Output the [x, y] coordinate of the center of the cell containing the given text.  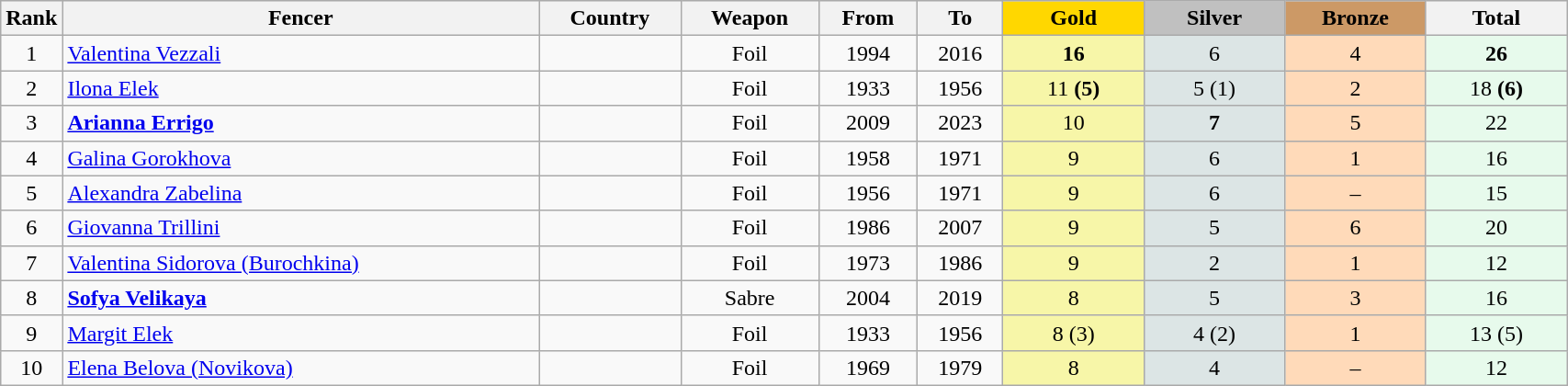
4 (2) [1214, 333]
1979 [961, 368]
Bronze [1356, 18]
13 (5) [1495, 333]
18 (6) [1495, 88]
5 (1) [1214, 88]
2016 [961, 53]
Total [1495, 18]
Silver [1214, 18]
Elena Belova (Novikova) [301, 368]
Rank [31, 18]
1973 [867, 263]
2009 [867, 123]
To [961, 18]
Margit Elek [301, 333]
Alexandra Zabelina [301, 193]
Country [610, 18]
26 [1495, 53]
2004 [867, 298]
2007 [961, 228]
From [867, 18]
22 [1495, 123]
2019 [961, 298]
Arianna Errigo [301, 123]
Giovanna Trillini [301, 228]
1969 [867, 368]
Gold [1073, 18]
20 [1495, 228]
2023 [961, 123]
Galina Gorokhova [301, 158]
1958 [867, 158]
15 [1495, 193]
1994 [867, 53]
Valentina Sidorova (Burochkina) [301, 263]
Weapon [750, 18]
8 (3) [1073, 333]
Valentina Vezzali [301, 53]
Ilona Elek [301, 88]
Sofya Velikaya [301, 298]
11 (5) [1073, 88]
Sabre [750, 298]
Fencer [301, 18]
